Extract the [X, Y] coordinate from the center of the cell holding the provided text.  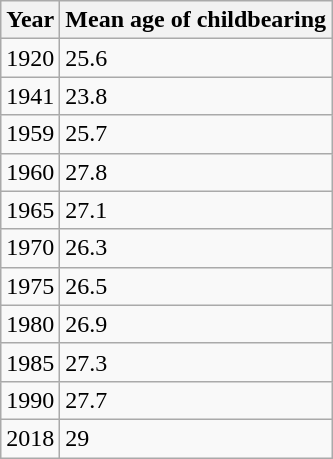
1990 [30, 400]
26.9 [196, 324]
27.1 [196, 210]
23.8 [196, 96]
1920 [30, 58]
1980 [30, 324]
1985 [30, 362]
25.7 [196, 134]
1965 [30, 210]
27.3 [196, 362]
1970 [30, 248]
1941 [30, 96]
1959 [30, 134]
27.8 [196, 172]
25.6 [196, 58]
26.3 [196, 248]
29 [196, 438]
Year [30, 20]
1975 [30, 286]
Mean age of childbearing [196, 20]
1960 [30, 172]
27.7 [196, 400]
2018 [30, 438]
26.5 [196, 286]
